Scan for the cell matching the given text and deliver its [x, y] coordinate at center. 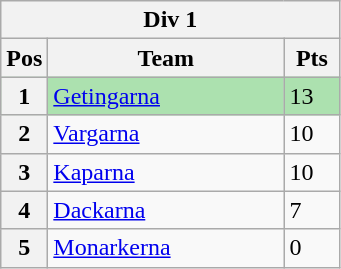
2 [24, 134]
Team [166, 58]
4 [24, 210]
Pts [312, 58]
Getingarna [166, 96]
Dackarna [166, 210]
Div 1 [170, 20]
Vargarna [166, 134]
Kaparna [166, 172]
0 [312, 248]
13 [312, 96]
7 [312, 210]
Pos [24, 58]
1 [24, 96]
Monarkerna [166, 248]
5 [24, 248]
3 [24, 172]
